Identify which cell holds the provided text, then report its (X, Y) central coordinate. 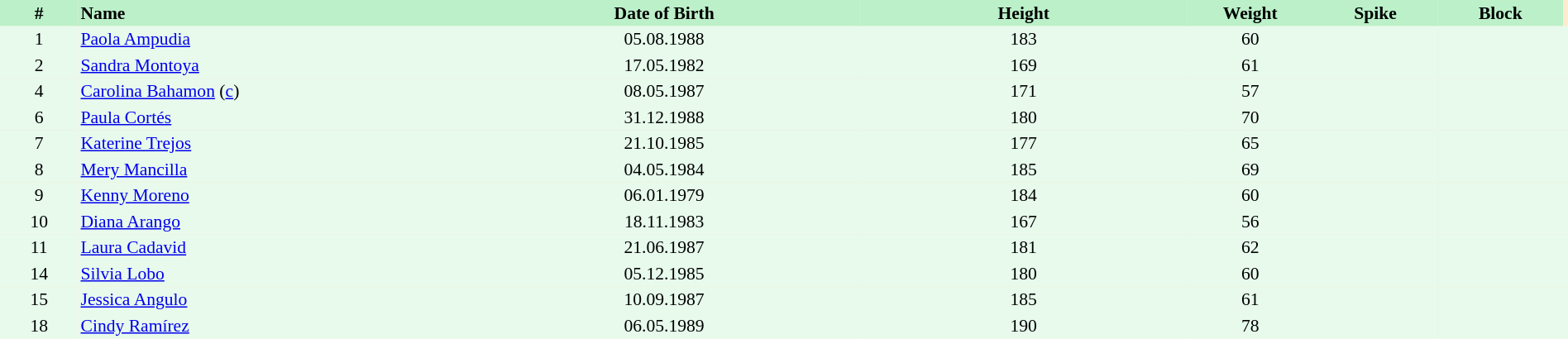
190 (1024, 326)
18 (39, 326)
2 (39, 65)
Kenny Moreno (273, 195)
62 (1250, 248)
Name (273, 13)
169 (1024, 65)
Katerine Trejos (273, 144)
21.06.1987 (664, 248)
70 (1250, 117)
78 (1250, 326)
06.01.1979 (664, 195)
08.05.1987 (664, 91)
05.12.1985 (664, 274)
167 (1024, 222)
8 (39, 169)
6 (39, 117)
Paula Cortés (273, 117)
1 (39, 40)
56 (1250, 222)
Mery Mancilla (273, 169)
06.05.1989 (664, 326)
9 (39, 195)
Height (1024, 13)
183 (1024, 40)
Paola Ampudia (273, 40)
69 (1250, 169)
Laura Cadavid (273, 248)
Block (1500, 13)
11 (39, 248)
Spike (1374, 13)
14 (39, 274)
10.09.1987 (664, 299)
31.12.1988 (664, 117)
7 (39, 144)
18.11.1983 (664, 222)
184 (1024, 195)
04.05.1984 (664, 169)
177 (1024, 144)
65 (1250, 144)
Sandra Montoya (273, 65)
21.10.1985 (664, 144)
57 (1250, 91)
171 (1024, 91)
17.05.1982 (664, 65)
Date of Birth (664, 13)
# (39, 13)
Silvia Lobo (273, 274)
Cindy Ramírez (273, 326)
10 (39, 222)
Jessica Angulo (273, 299)
Carolina Bahamon (c) (273, 91)
181 (1024, 248)
4 (39, 91)
15 (39, 299)
Diana Arango (273, 222)
Weight (1250, 13)
05.08.1988 (664, 40)
